Extract the [x, y] coordinate from the center of the cell holding the provided text.  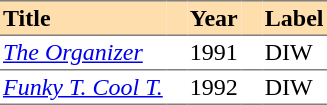
1992 [214, 87]
The Organizer [83, 53]
Title [83, 18]
1991 [214, 53]
Year [214, 18]
Funky T. Cool T. [83, 87]
Label [294, 18]
